Determine the [x, y] coordinate at the center of the cell enclosing the given text.  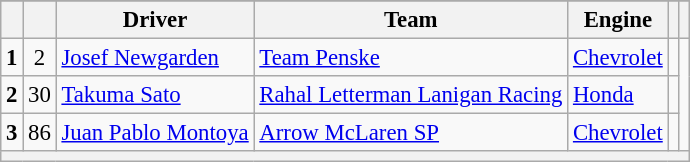
Engine [618, 20]
1 [12, 58]
Juan Pablo Montoya [155, 133]
3 [12, 133]
Arrow McLaren SP [411, 133]
Team [411, 20]
Driver [155, 20]
86 [40, 133]
Honda [618, 95]
Josef Newgarden [155, 58]
Team Penske [411, 58]
Rahal Letterman Lanigan Racing [411, 95]
30 [40, 95]
Takuma Sato [155, 95]
